Find where the given text appears and provide that cell's center as (x, y) coordinate. 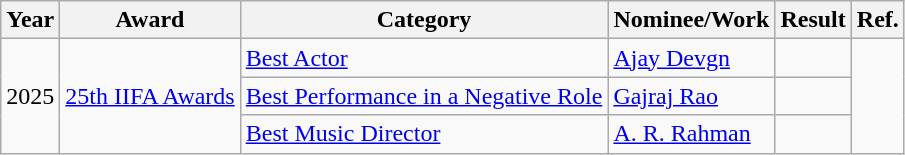
Gajraj Rao (692, 96)
2025 (30, 96)
Nominee/Work (692, 20)
Category (424, 20)
Year (30, 20)
Award (150, 20)
Best Actor (424, 58)
Result (813, 20)
Best Music Director (424, 134)
25th IIFA Awards (150, 96)
Ajay Devgn (692, 58)
A. R. Rahman (692, 134)
Best Performance in a Negative Role (424, 96)
Ref. (878, 20)
